Return (X, Y) of the center of cell containing provided text 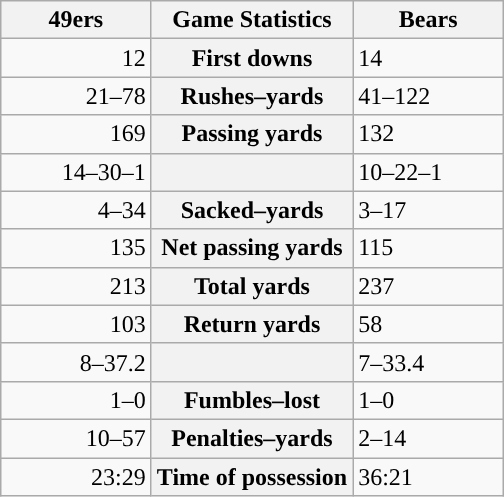
237 (428, 286)
41–122 (428, 96)
Total yards (252, 286)
Bears (428, 20)
14–30–1 (76, 172)
Rushes–yards (252, 96)
115 (428, 248)
10–22–1 (428, 172)
23:29 (76, 477)
Game Statistics (252, 20)
132 (428, 134)
4–34 (76, 210)
Return yards (252, 324)
103 (76, 324)
Passing yards (252, 134)
14 (428, 58)
2–14 (428, 438)
21–78 (76, 96)
213 (76, 286)
169 (76, 134)
36:21 (428, 477)
3–17 (428, 210)
Time of possession (252, 477)
58 (428, 324)
Sacked–yards (252, 210)
12 (76, 58)
49ers (76, 20)
Net passing yards (252, 248)
8–37.2 (76, 362)
135 (76, 248)
10–57 (76, 438)
7–33.4 (428, 362)
Penalties–yards (252, 438)
First downs (252, 58)
Fumbles–lost (252, 400)
